From the cell containing the given text, extract its center point as [X, Y] coordinate. 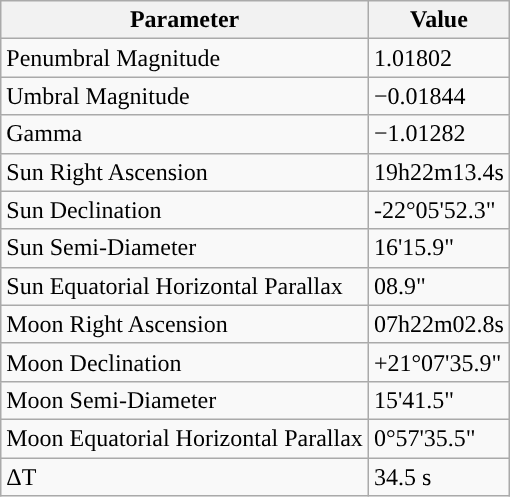
Gamma [185, 134]
−1.01282 [438, 134]
Moon Equatorial Horizontal Parallax [185, 438]
15'41.5" [438, 400]
ΔT [185, 477]
0°57'35.5" [438, 438]
−0.01844 [438, 96]
Sun Equatorial Horizontal Parallax [185, 286]
08.9" [438, 286]
Moon Semi-Diameter [185, 400]
Moon Right Ascension [185, 324]
Sun Semi-Diameter [185, 248]
Sun Declination [185, 210]
Penumbral Magnitude [185, 58]
-22°05'52.3" [438, 210]
Value [438, 20]
1.01802 [438, 58]
Sun Right Ascension [185, 172]
Parameter [185, 20]
34.5 s [438, 477]
07h22m02.8s [438, 324]
Umbral Magnitude [185, 96]
19h22m13.4s [438, 172]
+21°07'35.9" [438, 362]
16'15.9" [438, 248]
Moon Declination [185, 362]
